From the cell containing the given text, extract its center point as [X, Y] coordinate. 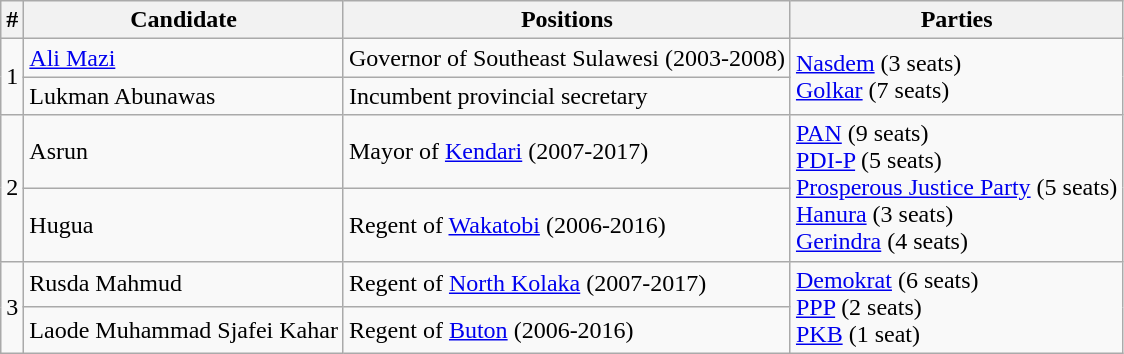
Candidate [184, 20]
2 [12, 188]
Hugua [184, 224]
Regent of Wakatobi (2006-2016) [566, 224]
Positions [566, 20]
Parties [956, 20]
Mayor of Kendari (2007-2017) [566, 152]
Regent of North Kolaka (2007-2017) [566, 284]
PAN (9 seats)PDI-P (5 seats)Prosperous Justice Party (5 seats)Hanura (3 seats)Gerindra (4 seats) [956, 188]
Laode Muhammad Sjafei Kahar [184, 330]
Rusda Mahmud [184, 284]
Nasdem (3 seats)Golkar (7 seats) [956, 77]
Demokrat (6 seats)PPP (2 seats)PKB (1 seat) [956, 307]
Governor of Southeast Sulawesi (2003-2008) [566, 58]
# [12, 20]
1 [12, 77]
Lukman Abunawas [184, 96]
Regent of Buton (2006-2016) [566, 330]
3 [12, 307]
Asrun [184, 152]
Ali Mazi [184, 58]
Incumbent provincial secretary [566, 96]
